For the text-containing cell, return its midpoint in [X, Y] coordinate format. 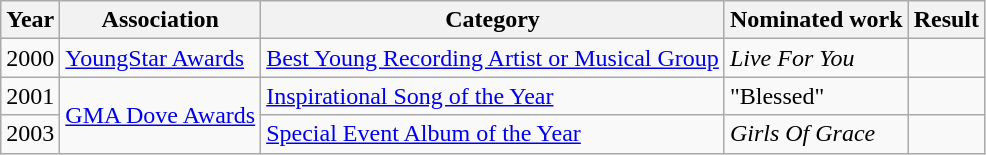
Result [946, 20]
2001 [30, 96]
Live For You [816, 58]
"Blessed" [816, 96]
Year [30, 20]
Association [160, 20]
2003 [30, 134]
Inspirational Song of the Year [493, 96]
Category [493, 20]
2000 [30, 58]
Best Young Recording Artist or Musical Group [493, 58]
Girls Of Grace [816, 134]
Nominated work [816, 20]
YoungStar Awards [160, 58]
Special Event Album of the Year [493, 134]
GMA Dove Awards [160, 115]
